Identify which cell holds the provided text, then report its [X, Y] central coordinate. 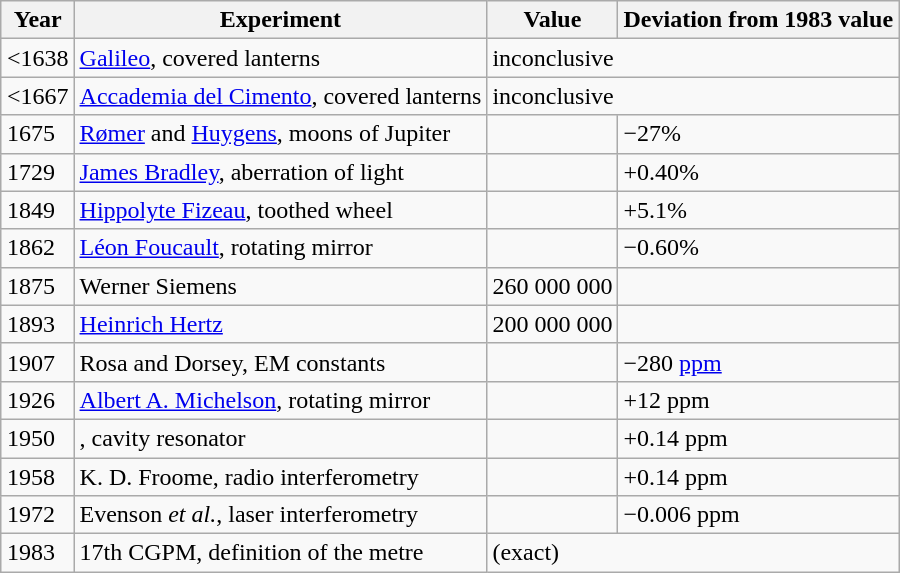
Galileo, covered lanterns [280, 58]
1983 [38, 553]
−0.60% [758, 248]
Werner Siemens [280, 286]
1958 [38, 477]
James Bradley, aberration of light [280, 172]
K. D. Froome, radio interferometry [280, 477]
Experiment [280, 20]
+5.1% [758, 210]
1849 [38, 210]
1729 [38, 172]
Evenson et al., laser interferometry [280, 515]
1862 [38, 248]
Rømer and Huygens, moons of Jupiter [280, 134]
Léon Foucault, rotating mirror [280, 248]
Accademia del Cimento, covered lanterns [280, 96]
1675 [38, 134]
<1638 [38, 58]
Heinrich Hertz [280, 324]
260 000 000 [552, 286]
1972 [38, 515]
200 000 000 [552, 324]
17th CGPM, definition of the metre [280, 553]
1926 [38, 400]
−280 ppm [758, 362]
(exact) [693, 553]
−0.006 ppm [758, 515]
Value [552, 20]
Year [38, 20]
+0.40% [758, 172]
Hippolyte Fizeau, toothed wheel [280, 210]
1893 [38, 324]
Deviation from 1983 value [758, 20]
Rosa and Dorsey, EM constants [280, 362]
Albert A. Michelson, rotating mirror [280, 400]
<1667 [38, 96]
1907 [38, 362]
1950 [38, 438]
, cavity resonator [280, 438]
1875 [38, 286]
−27% [758, 134]
+12 ppm [758, 400]
